Find where the given text appears and provide that cell's center as [X, Y] coordinate. 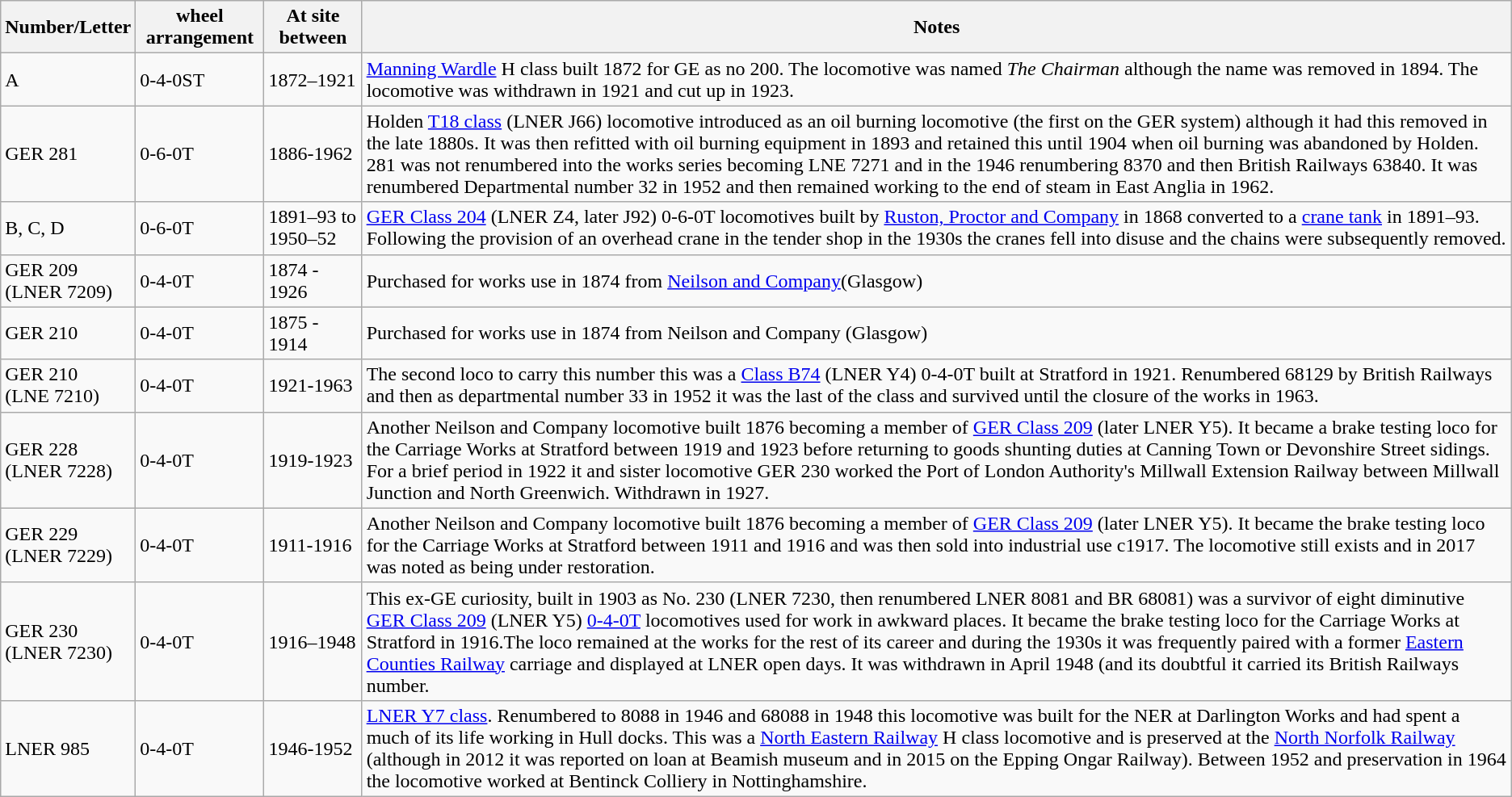
Notes [937, 27]
1916–1948 [313, 641]
GER 281 [68, 153]
Number/Letter [68, 27]
GER 210 [68, 333]
GER 210(LNE 7210) [68, 386]
1872–1921 [313, 79]
1875 - 1914 [313, 333]
1946-1952 [313, 748]
1874 - 1926 [313, 281]
0-4-0ST [200, 79]
wheel arrangement [200, 27]
1891–93 to 1950–52 [313, 228]
1919-1923 [313, 460]
Purchased for works use in 1874 from Neilson and Company(Glasgow) [937, 281]
At site between [313, 27]
1886-1962 [313, 153]
B, C, D [68, 228]
GER 230(LNER 7230) [68, 641]
Purchased for works use in 1874 from Neilson and Company (Glasgow) [937, 333]
GER 209(LNER 7209) [68, 281]
GER 228(LNER 7228) [68, 460]
A [68, 79]
1921-1963 [313, 386]
GER 229(LNER 7229) [68, 545]
1911-1916 [313, 545]
LNER 985 [68, 748]
